Detect which cell encompasses the target text, then output its [X, Y] center coordinate. 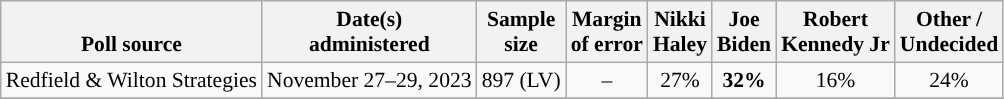
Redfield & Wilton Strategies [132, 80]
897 (LV) [522, 80]
RobertKennedy Jr [836, 32]
JoeBiden [744, 32]
Poll source [132, 32]
24% [949, 80]
NikkiHaley [680, 32]
32% [744, 80]
Date(s)administered [370, 32]
November 27–29, 2023 [370, 80]
Marginof error [607, 32]
16% [836, 80]
Samplesize [522, 32]
Other /Undecided [949, 32]
– [607, 80]
27% [680, 80]
